Output the [X, Y] coordinate of the center of the cell containing the given text.  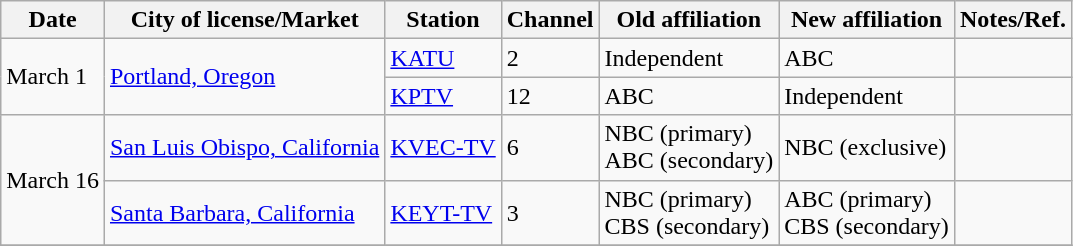
San Luis Obispo, California [244, 148]
KEYT-TV [443, 212]
NBC (exclusive) [867, 148]
Date [53, 20]
March 1 [53, 77]
NBC (primary) ABC (secondary) [689, 148]
New affiliation [867, 20]
6 [550, 148]
NBC (primary) CBS (secondary) [689, 212]
Portland, Oregon [244, 77]
Santa Barbara, California [244, 212]
2 [550, 58]
Notes/Ref. [1012, 20]
City of license/Market [244, 20]
Channel [550, 20]
Old affiliation [689, 20]
Station [443, 20]
12 [550, 96]
ABC (primary) CBS (secondary) [867, 212]
KATU [443, 58]
3 [550, 212]
KVEC-TV [443, 148]
March 16 [53, 180]
KPTV [443, 96]
